For the text-containing cell, return its midpoint in (X, Y) coordinate format. 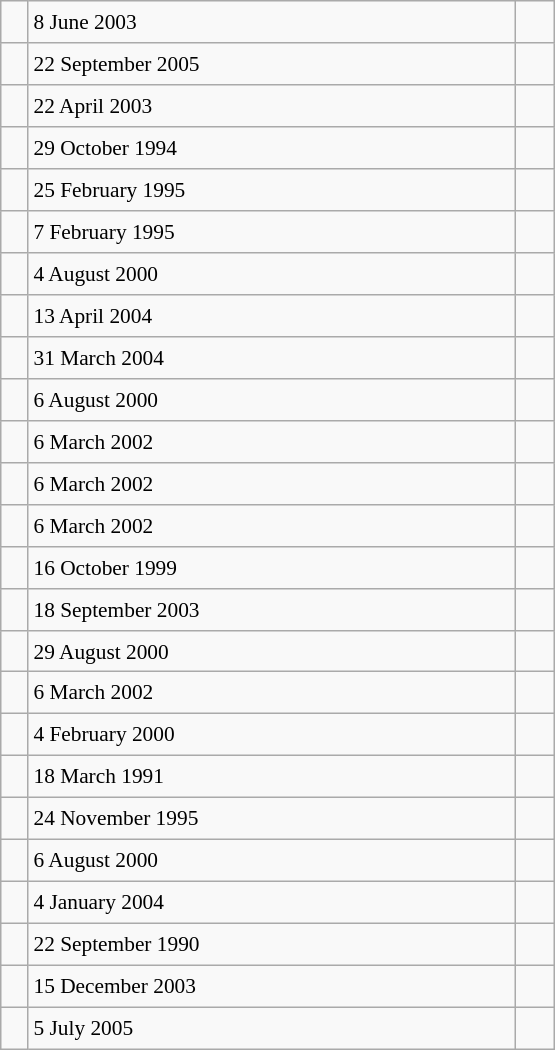
4 February 2000 (272, 735)
24 November 1995 (272, 819)
29 August 2000 (272, 651)
13 April 2004 (272, 316)
29 October 1994 (272, 148)
15 December 2003 (272, 986)
25 February 1995 (272, 190)
4 August 2000 (272, 274)
16 October 1999 (272, 567)
5 July 2005 (272, 1028)
18 September 2003 (272, 609)
8 June 2003 (272, 22)
31 March 2004 (272, 358)
18 March 1991 (272, 777)
22 April 2003 (272, 106)
22 September 2005 (272, 64)
22 September 1990 (272, 945)
4 January 2004 (272, 903)
7 February 1995 (272, 232)
